Determine the [x, y] coordinate at the center of the cell enclosing the given text.  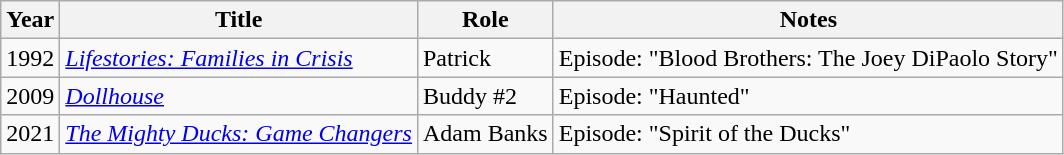
Role [485, 20]
Episode: "Blood Brothers: The Joey DiPaolo Story" [808, 58]
The Mighty Ducks: Game Changers [239, 134]
2021 [30, 134]
Notes [808, 20]
Episode: "Haunted" [808, 96]
Title [239, 20]
2009 [30, 96]
Patrick [485, 58]
Episode: "Spirit of the Ducks" [808, 134]
Dollhouse [239, 96]
Adam Banks [485, 134]
1992 [30, 58]
Year [30, 20]
Buddy #2 [485, 96]
Lifestories: Families in Crisis [239, 58]
